Pinpoint the cell where the given text exists, returning its [x, y] midpoint coordinate. 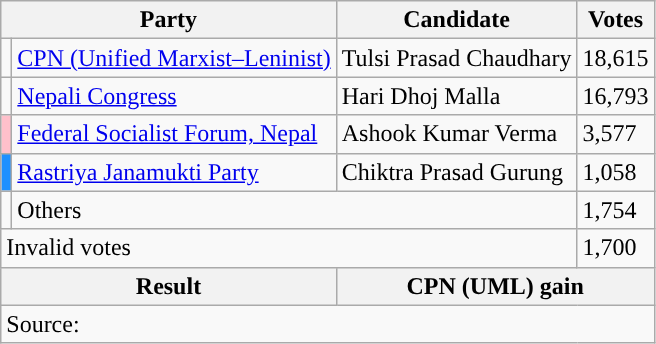
Result [168, 286]
Federal Socialist Forum, Nepal [174, 134]
Source: [328, 324]
Candidate [456, 20]
Hari Dhoj Malla [456, 96]
Party [168, 20]
1,058 [616, 172]
Tulsi Prasad Chaudhary [456, 58]
3,577 [616, 134]
1,700 [616, 248]
Chiktra Prasad Gurung [456, 172]
Votes [616, 20]
Rastriya Janamukti Party [174, 172]
16,793 [616, 96]
CPN (Unified Marxist–Leninist) [174, 58]
Invalid votes [289, 248]
1,754 [616, 210]
18,615 [616, 58]
Ashook Kumar Verma [456, 134]
Others [294, 210]
Nepali Congress [174, 96]
CPN (UML) gain [495, 286]
